Pinpoint the cell where the given text exists, returning its (x, y) midpoint coordinate. 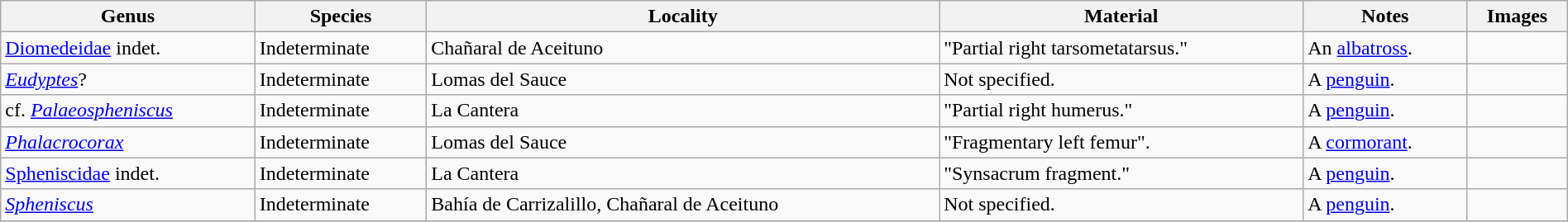
"Synsacrum fragment." (1121, 173)
cf. Palaeospheniscus (127, 111)
Eudyptes? (127, 79)
Locality (683, 17)
Chañaral de Aceituno (683, 48)
Spheniscus (127, 205)
Material (1121, 17)
"Partial right tarsometatarsus." (1121, 48)
Notes (1385, 17)
Spheniscidae indet. (127, 173)
Phalacrocorax (127, 142)
An albatross. (1385, 48)
Species (341, 17)
Images (1517, 17)
A cormorant. (1385, 142)
Bahía de Carrizalillo, Chañaral de Aceituno (683, 205)
Diomedeidae indet. (127, 48)
Genus (127, 17)
"Partial right humerus." (1121, 111)
"Fragmentary left femur". (1121, 142)
